From the cell containing the given text, extract its center point as (X, Y) coordinate. 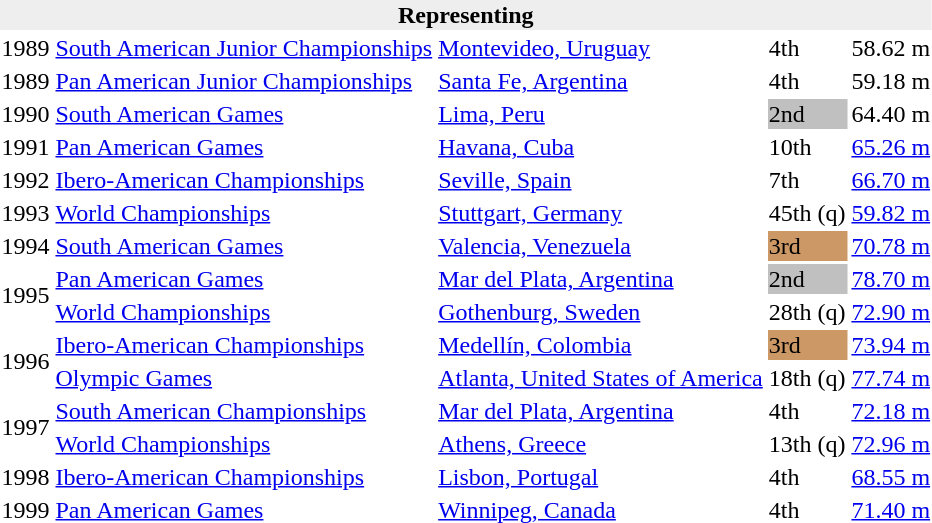
77.74 m (891, 378)
Montevideo, Uruguay (601, 48)
59.18 m (891, 81)
Pan American Junior Championships (244, 81)
Havana, Cuba (601, 147)
South American Championships (244, 411)
Santa Fe, Argentina (601, 81)
1991 (26, 147)
Seville, Spain (601, 180)
64.40 m (891, 114)
65.26 m (891, 147)
1995 (26, 296)
70.78 m (891, 246)
66.70 m (891, 180)
72.96 m (891, 444)
72.18 m (891, 411)
Olympic Games (244, 378)
28th (q) (807, 312)
Lima, Peru (601, 114)
45th (q) (807, 213)
1997 (26, 428)
South American Junior Championships (244, 48)
59.82 m (891, 213)
1994 (26, 246)
Athens, Greece (601, 444)
1992 (26, 180)
Stuttgart, Germany (601, 213)
68.55 m (891, 477)
10th (807, 147)
1998 (26, 477)
1990 (26, 114)
Medellín, Colombia (601, 345)
1996 (26, 362)
72.90 m (891, 312)
Atlanta, United States of America (601, 378)
78.70 m (891, 279)
Valencia, Venezuela (601, 246)
Representing (466, 15)
Lisbon, Portugal (601, 477)
73.94 m (891, 345)
7th (807, 180)
Gothenburg, Sweden (601, 312)
18th (q) (807, 378)
1993 (26, 213)
58.62 m (891, 48)
13th (q) (807, 444)
